Capture the cell that displays the provided text and extract its (x, y) central coordinate. 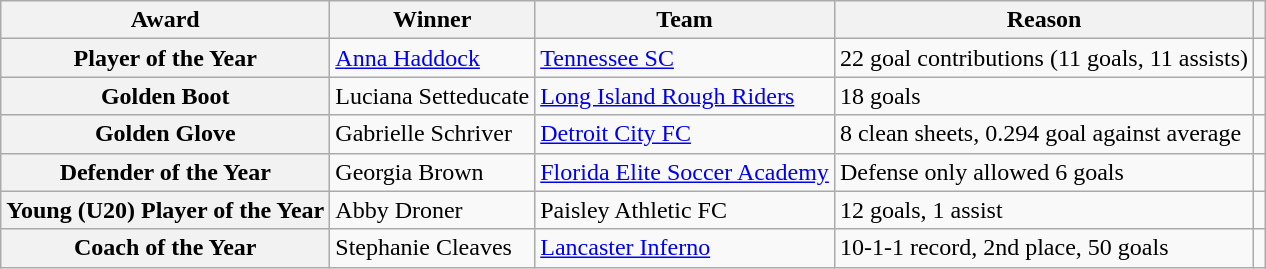
Anna Haddock (432, 58)
Player of the Year (166, 58)
Golden Boot (166, 96)
Luciana Setteducate (432, 96)
Paisley Athletic FC (685, 210)
Detroit City FC (685, 134)
Defender of the Year (166, 172)
12 goals, 1 assist (1044, 210)
Florida Elite Soccer Academy (685, 172)
Tennessee SC (685, 58)
Georgia Brown (432, 172)
18 goals (1044, 96)
10-1-1 record, 2nd place, 50 goals (1044, 248)
Gabrielle Schriver (432, 134)
Reason (1044, 20)
Award (166, 20)
Stephanie Cleaves (432, 248)
Golden Glove (166, 134)
Young (U20) Player of the Year (166, 210)
Team (685, 20)
Long Island Rough Riders (685, 96)
Winner (432, 20)
Defense only allowed 6 goals (1044, 172)
22 goal contributions (11 goals, 11 assists) (1044, 58)
8 clean sheets, 0.294 goal against average (1044, 134)
Lancaster Inferno (685, 248)
Coach of the Year (166, 248)
Abby Droner (432, 210)
